Pinpoint the cell where the given text exists, returning its (X, Y) midpoint coordinate. 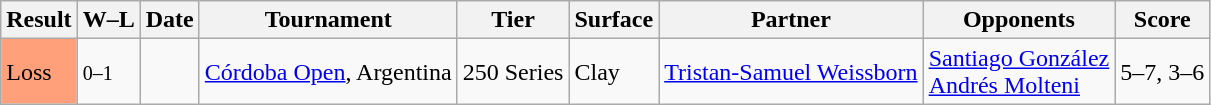
Result (39, 20)
0–1 (108, 72)
Partner (791, 20)
Surface (614, 20)
Score (1162, 20)
W–L (108, 20)
Tournament (328, 20)
Loss (39, 72)
Tier (513, 20)
Santiago González Andrés Molteni (1019, 72)
250 Series (513, 72)
Opponents (1019, 20)
Tristan-Samuel Weissborn (791, 72)
5–7, 3–6 (1162, 72)
Date (170, 20)
Clay (614, 72)
Córdoba Open, Argentina (328, 72)
